Detect which cell encompasses the target text, then output its (X, Y) center coordinate. 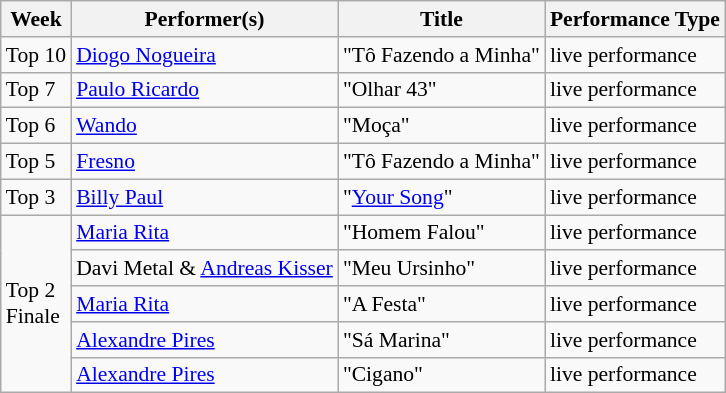
Performance Type (635, 19)
"Meu Ursinho" (442, 269)
Week (36, 19)
Top 3 (36, 197)
Top 2Finale (36, 304)
"Sá Marina" (442, 340)
Title (442, 19)
Top 6 (36, 126)
Paulo Ricardo (204, 90)
Top 10 (36, 55)
Billy Paul (204, 197)
Performer(s) (204, 19)
Top 7 (36, 90)
Wando (204, 126)
Diogo Nogueira (204, 55)
Top 5 (36, 162)
"Olhar 43" (442, 90)
"A Festa" (442, 304)
"Cigano" (442, 375)
"Moça" (442, 126)
Fresno (204, 162)
Davi Metal & Andreas Kisser (204, 269)
"Homem Falou" (442, 233)
"Your Song" (442, 197)
